For the text-containing cell, return its midpoint in (X, Y) coordinate format. 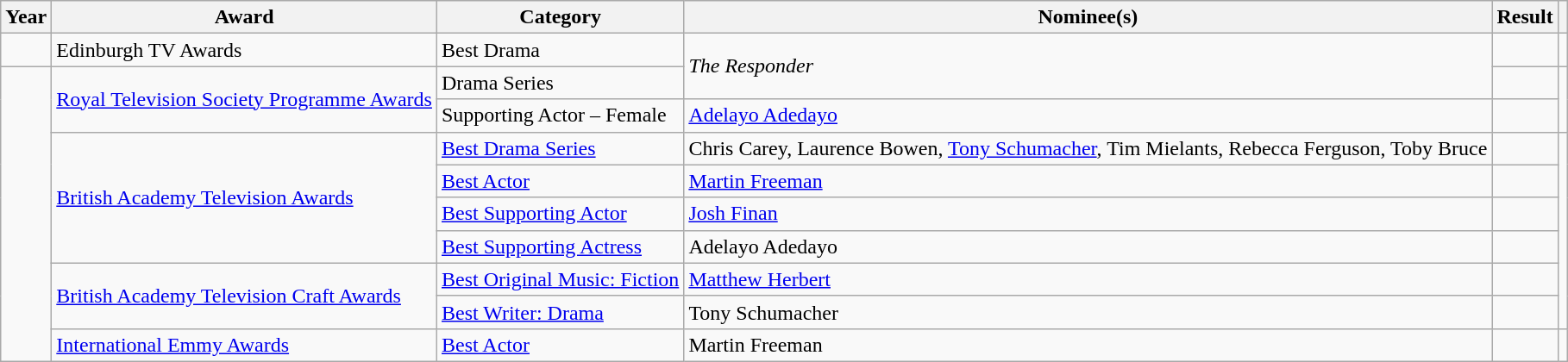
Result (1525, 17)
Award (245, 17)
Year (26, 17)
Chris Carey, Laurence Bowen, Tony Schumacher, Tim Mielants, Rebecca Ferguson, Toby Bruce (1088, 148)
Best Writer: Drama (560, 312)
Category (560, 17)
Best Supporting Actress (560, 247)
Tony Schumacher (1088, 312)
Supporting Actor – Female (560, 115)
Best Drama (560, 50)
The Responder (1088, 66)
International Emmy Awards (245, 345)
Best Drama Series (560, 148)
Best Supporting Actor (560, 214)
British Academy Television Craft Awards (245, 296)
Edinburgh TV Awards (245, 50)
British Academy Television Awards (245, 197)
Matthew Herbert (1088, 279)
Nominee(s) (1088, 17)
Josh Finan (1088, 214)
Drama Series (560, 83)
Royal Television Society Programme Awards (245, 99)
Best Original Music: Fiction (560, 279)
